Pinpoint the cell where the given text exists, returning its (x, y) midpoint coordinate. 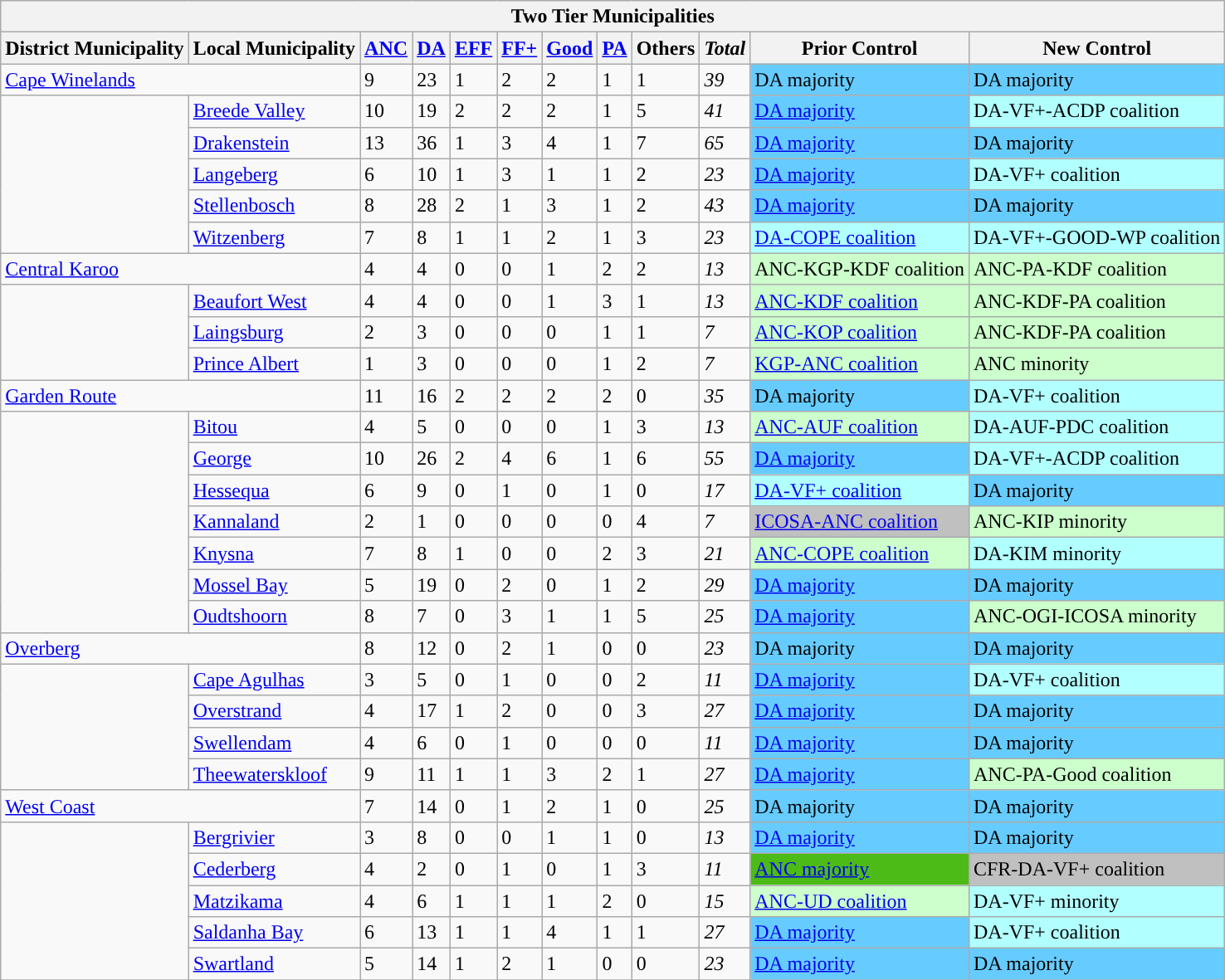
DA-KIM minority (1096, 553)
PA (614, 48)
George (274, 459)
Garden Route (181, 396)
Breede Valley (274, 111)
EFF (473, 48)
Good (569, 48)
FF+ (520, 48)
12 (432, 648)
36 (432, 143)
ANC-COPE coalition (860, 553)
ANC-AUF coalition (860, 427)
DA-VF+ minority (1096, 900)
ANC-PA-Good coalition (1096, 774)
District Municipality (95, 48)
26 (432, 459)
Kannaland (274, 522)
Matzikama (274, 900)
Bitou (274, 427)
KGP-ANC coalition (860, 363)
New Control (1096, 48)
Oudtshoorn (274, 617)
DA-VF+-GOOD-WP coalition (1096, 237)
ANC-OGI-ICOSA minority (1096, 617)
Others (666, 48)
Cederberg (274, 869)
Local Municipality (274, 48)
39 (725, 80)
55 (725, 459)
ANC-KOP coalition (860, 332)
16 (432, 396)
DA-COPE coalition (860, 237)
29 (725, 585)
Prior Control (860, 48)
Cape Agulhas (274, 680)
Knysna (274, 553)
Cape Winelands (181, 80)
65 (725, 143)
21 (725, 553)
Overberg (181, 648)
ANC-KIP minority (1096, 522)
Drakenstein (274, 143)
43 (725, 206)
41 (725, 111)
ANC-PA-KDF coalition (1096, 269)
35 (725, 396)
Total (725, 48)
ANC-UD coalition (860, 900)
Hessequa (274, 490)
Prince Albert (274, 363)
Swartland (274, 964)
Central Karoo (181, 269)
DA-AUF-PDC coalition (1096, 427)
Witzenberg (274, 237)
West Coast (181, 806)
DA (432, 48)
ANC-KGP-KDF coalition (860, 269)
Swellendam (274, 743)
Laingsburg (274, 332)
Langeberg (274, 174)
Two Tier Municipalities (612, 17)
Stellenbosch (274, 206)
Overstrand (274, 711)
Bergrivier (274, 837)
ICOSA-ANC coalition (860, 522)
ANC-KDF coalition (860, 300)
Theewaterskloof (274, 774)
CFR-DA-VF+ coalition (1096, 869)
Mossel Bay (274, 585)
ANC minority (1096, 363)
28 (432, 206)
ANC majority (860, 869)
Beaufort West (274, 300)
15 (725, 900)
ANC (387, 48)
Saldanha Bay (274, 933)
